Determine the [x, y] coordinate at the center of the cell enclosing the given text.  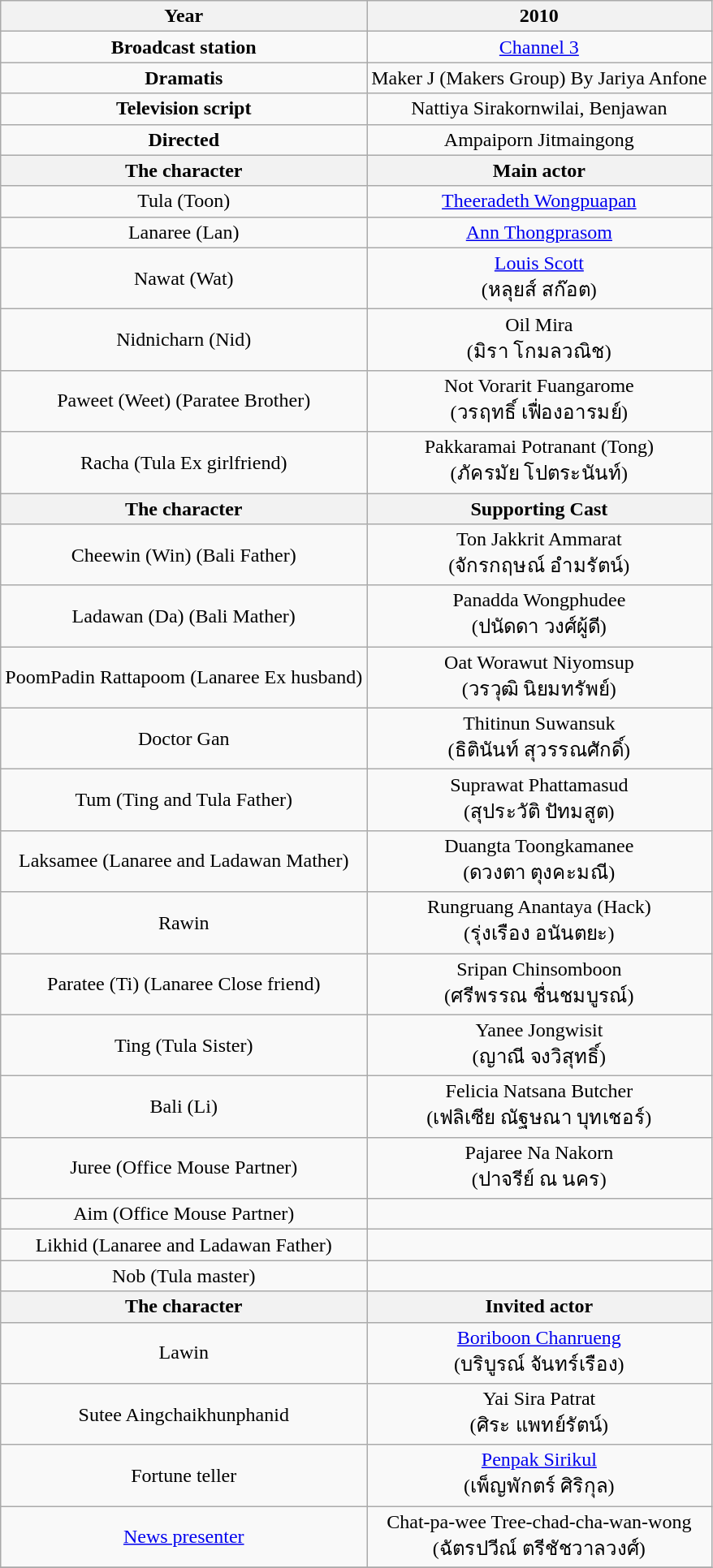
Nidnicharn (Nid) [184, 340]
Felicia Natsana Butcher (เฟลิเซีย ณัฐษณา บุทเชอร์) [539, 1107]
Paratee (Ti) (Lanaree Close friend) [184, 984]
Oil Mira (มิรา โกมลวณิช) [539, 340]
Supporting Cast [539, 509]
Bali (Li) [184, 1107]
Sutee Aingchaikhunphanid [184, 1415]
Ann Thongprasom [539, 232]
Sripan Chinsomboon (ศรีพรรณ ชื่นชมบูรณ์) [539, 984]
Cheewin (Win) (Bali Father) [184, 555]
Doctor Gan [184, 739]
Oat Worawut Niyomsup (วรวุฒิ นิยมทรัพย์) [539, 678]
Duangta Toongkamanee (ดวงตา ตุงคะมณี) [539, 861]
Boriboon Chanrueng (บริบูรณ์ จันทร์เรือง) [539, 1353]
Yai Sira Patrat (ศิระ แพทย์รัตน์) [539, 1415]
Broadcast station [184, 47]
PoomPadin Rattapoom (Lanaree Ex husband) [184, 678]
Thitinun Suwansuk (ธิตินันท์ สุวรรณศักดิ์) [539, 739]
Louis Scott (หลุยส์ สก๊อต) [539, 278]
Theeradeth Wongpuapan [539, 201]
2010 [539, 16]
Year [184, 16]
Fortune teller [184, 1475]
Lawin [184, 1353]
Channel 3 [539, 47]
Rungruang Anantaya (Hack) (รุ่งเรือง อนันตยะ) [539, 923]
Penpak Sirikul (เพ็ญพักตร์ ศิริกุล) [539, 1475]
Tula (Toon) [184, 201]
Rawin [184, 923]
Ladawan (Da) (Bali Mather) [184, 616]
Nawat (Wat) [184, 278]
Aim (Office Mouse Partner) [184, 1214]
Dramatis [184, 78]
News presenter [184, 1537]
Lanaree (Lan) [184, 232]
Nob (Tula master) [184, 1276]
Pajaree Na Nakorn (ปาจรีย์ ณ นคร) [539, 1168]
Pakkaramai Potranant (Tong) (ภัครมัย โปตระนันท์) [539, 463]
Main actor [539, 170]
Chat-pa-wee Tree-chad-cha-wan-wong (ฉัตรปวีณ์ ตรีชัชวาลวงศ์) [539, 1537]
Ampaiporn Jitmaingong [539, 140]
Yanee Jongwisit (ญาณี จงวิสุทธิ์) [539, 1045]
Juree (Office Mouse Partner) [184, 1168]
Not Vorarit Fuangarome (วรฤทธิ์ เฟื่องอารมย์) [539, 401]
Racha (Tula Ex girlfriend) [184, 463]
Maker J (Makers Group) By Jariya Anfone [539, 78]
Paweet (Weet) (Paratee Brother) [184, 401]
Ting (Tula Sister) [184, 1045]
Tum (Ting and Tula Father) [184, 800]
Suprawat Phattamasud (สุประวัติ ปัทมสูต) [539, 800]
Television script [184, 109]
Ton Jakkrit Ammarat (จักรกฤษณ์ อำมรัตน์) [539, 555]
Invited actor [539, 1307]
Directed [184, 140]
Panadda Wongphudee (ปนัดดา วงศ์ผู้ดี) [539, 616]
Nattiya Sirakornwilai, Benjawan [539, 109]
Laksamee (Lanaree and Ladawan Mather) [184, 861]
Likhid (Lanaree and Ladawan Father) [184, 1245]
